From the cell containing the given text, extract its center point as (X, Y) coordinate. 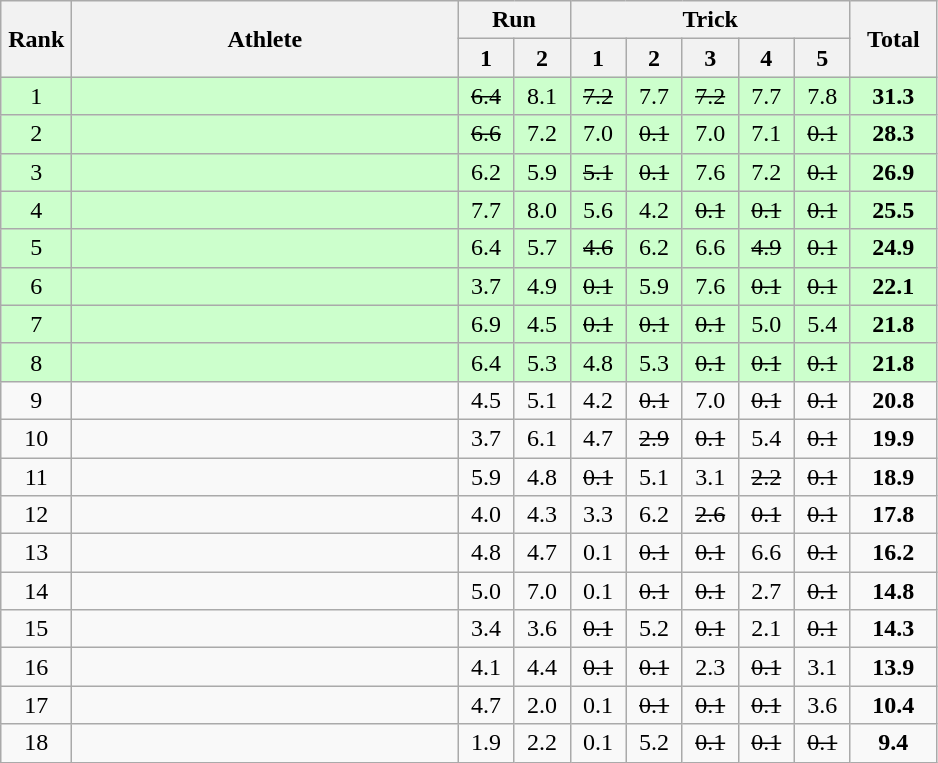
3.4 (486, 629)
24.9 (893, 248)
1.9 (486, 743)
Trick (710, 20)
20.8 (893, 400)
Rank (36, 39)
8 (36, 362)
8.0 (542, 210)
7.8 (822, 96)
4.0 (486, 515)
25.5 (893, 210)
6.1 (542, 438)
3.3 (598, 515)
12 (36, 515)
31.3 (893, 96)
16 (36, 667)
2.3 (710, 667)
7 (36, 324)
17.8 (893, 515)
9 (36, 400)
13 (36, 553)
Run (514, 20)
6 (36, 286)
Total (893, 39)
7.1 (766, 134)
16.2 (893, 553)
4.1 (486, 667)
17 (36, 705)
5.7 (542, 248)
13.9 (893, 667)
4.3 (542, 515)
28.3 (893, 134)
14 (36, 591)
4.4 (542, 667)
6.9 (486, 324)
2.1 (766, 629)
26.9 (893, 172)
Athlete (265, 39)
18.9 (893, 477)
18 (36, 743)
14.3 (893, 629)
8.1 (542, 96)
14.8 (893, 591)
2.9 (654, 438)
9.4 (893, 743)
22.1 (893, 286)
15 (36, 629)
10.4 (893, 705)
4.6 (598, 248)
5.6 (598, 210)
2.0 (542, 705)
11 (36, 477)
2.7 (766, 591)
10 (36, 438)
2.6 (710, 515)
19.9 (893, 438)
